Return the (x, y) coordinate for the center point of the cell that contains the specified text.  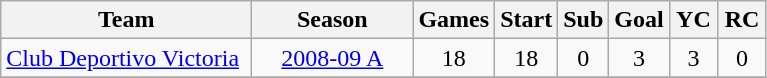
Start (526, 20)
Season (332, 20)
Team (126, 20)
Club Deportivo Victoria (126, 58)
Sub (584, 20)
Goal (639, 20)
Games (454, 20)
2008-09 A (332, 58)
RC (742, 20)
YC (694, 20)
